From the cell containing the given text, extract its center point as [x, y] coordinate. 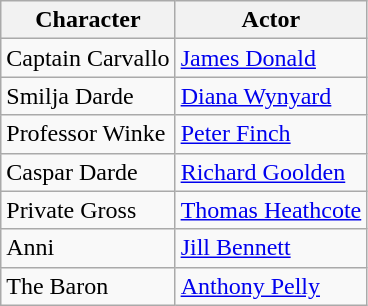
James Donald [271, 58]
The Baron [88, 286]
Private Gross [88, 210]
Richard Goolden [271, 172]
Anthony Pelly [271, 286]
Caspar Darde [88, 172]
Jill Bennett [271, 248]
Peter Finch [271, 134]
Diana Wynyard [271, 96]
Actor [271, 20]
Smilja Darde [88, 96]
Thomas Heathcote [271, 210]
Professor Winke [88, 134]
Character [88, 20]
Captain Carvallo [88, 58]
Anni [88, 248]
